Provide the (x, y) coordinate of the cell's center where the given text is located.  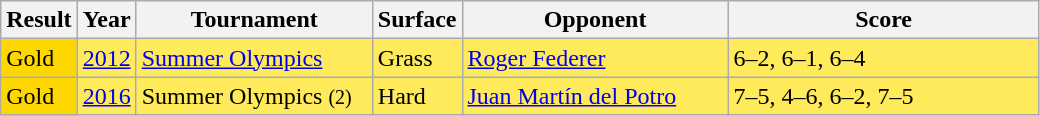
Score (884, 20)
2012 (106, 58)
Result (39, 20)
Summer Olympics (254, 58)
Roger Federer (595, 58)
Summer Olympics (2) (254, 96)
6–2, 6–1, 6–4 (884, 58)
Tournament (254, 20)
Surface (417, 20)
Year (106, 20)
Juan Martín del Potro (595, 96)
2016 (106, 96)
7–5, 4–6, 6–2, 7–5 (884, 96)
Grass (417, 58)
Hard (417, 96)
Opponent (595, 20)
